Search for the cell housing the specified text and yield its (X, Y) center coordinate. 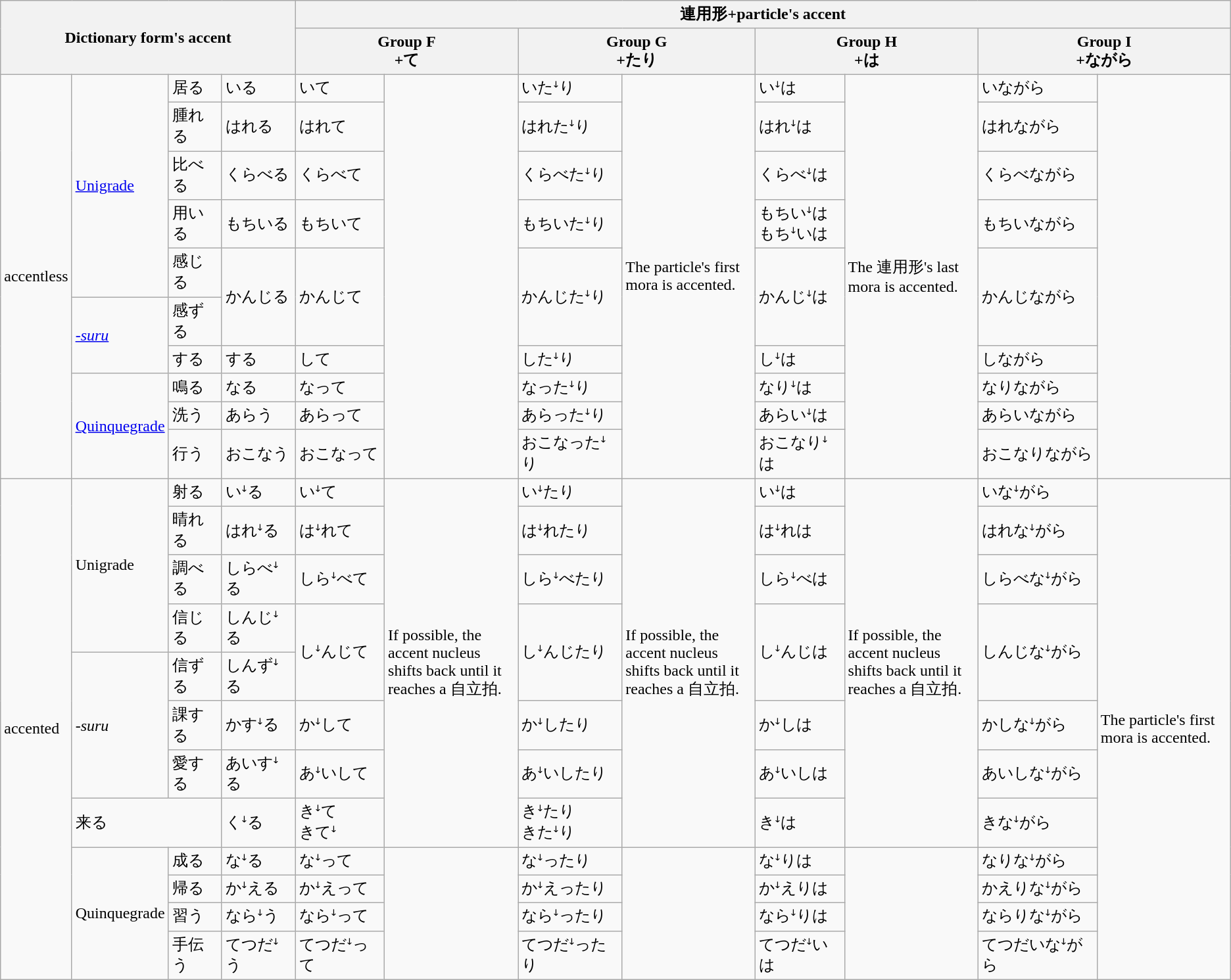
accented (36, 730)
ならꜜったり (570, 918)
Group H+は (867, 51)
てつだいなꜜがら (1038, 955)
しらꜜべて (339, 579)
なりꜜは (800, 388)
もちいて (339, 224)
おこなって (339, 454)
Dictionary form's accent (149, 37)
しながら (1038, 360)
しんじꜜる (258, 628)
もちいながら (1038, 224)
もちいꜜはもちꜜいは (800, 224)
なꜜる (258, 861)
信ずる (195, 676)
いて (339, 88)
しらべꜜる (258, 579)
はꜜれは (800, 530)
いꜜて (339, 493)
もちいたꜜり (570, 224)
洗う (195, 415)
ならꜜって (339, 918)
手伝う (195, 955)
てつだꜜったり (570, 955)
Group I+ながら (1104, 51)
はꜜれて (339, 530)
いたꜜり (570, 88)
The 連用形's last mora is accented. (911, 276)
しんずꜜる (258, 676)
おこなったꜜり (570, 454)
くらべながら (1038, 175)
ならꜜりは (800, 918)
かꜜえりは (800, 889)
てつだꜜいは (800, 955)
はれたꜜり (570, 126)
したꜜり (570, 360)
はꜜれたり (570, 530)
晴れる (195, 530)
はれꜜは (800, 126)
感ずる (195, 321)
いꜜる (258, 493)
あいしなꜜがら (1038, 774)
しꜜんじて (339, 652)
はれꜜる (258, 530)
なる (258, 388)
かꜜえる (258, 889)
accentless (36, 276)
くらべて (339, 175)
あꜜいしは (800, 774)
腫れる (195, 126)
かꜜえったり (570, 889)
射る (195, 493)
なって (339, 388)
あらいꜜは (800, 415)
あらったꜜり (570, 415)
かえりなꜜがら (1038, 889)
しꜜは (800, 360)
行う (195, 454)
ならりなꜜがら (1038, 918)
かしなꜜがら (1038, 725)
しらべなꜜがら (1038, 579)
はれる (258, 126)
てつだꜜって (339, 955)
帰る (195, 889)
あꜜいしたり (570, 774)
きꜜてきてꜜ (339, 822)
はれながら (1038, 126)
いなꜜがら (1038, 493)
おこなう (258, 454)
しꜜんじたり (570, 652)
しらꜜべたり (570, 579)
なりながら (1038, 388)
鳴る (195, 388)
はれなꜜがら (1038, 530)
かんじꜜは (800, 297)
ならꜜう (258, 918)
あらう (258, 415)
かꜜしは (800, 725)
習う (195, 918)
なꜜって (339, 861)
かんじながら (1038, 297)
居る (195, 88)
かすꜜる (258, 725)
かんじたꜜり (570, 297)
くらべる (258, 175)
もちいる (258, 224)
あꜜいして (339, 774)
くらべたꜜり (570, 175)
なꜜりは (800, 861)
くꜜる (258, 822)
信じる (195, 628)
きꜜは (800, 822)
かんじる (258, 297)
感じる (195, 273)
して (339, 360)
しらꜜべは (800, 579)
連用形+particle's accent (763, 14)
はれて (339, 126)
あらって (339, 415)
いる (258, 88)
おこなりながら (1038, 454)
調べる (195, 579)
かんじて (339, 297)
比べる (195, 175)
なꜜったり (570, 861)
課する (195, 725)
くらべꜜは (800, 175)
愛する (195, 774)
かꜜしたり (570, 725)
しꜜんじは (800, 652)
Group F+て (406, 51)
かꜜして (339, 725)
来る (147, 822)
あらいながら (1038, 415)
いꜜたり (570, 493)
あいすꜜる (258, 774)
しんじなꜜがら (1038, 652)
なりなꜜがら (1038, 861)
なったꜜり (570, 388)
てつだꜜう (258, 955)
おこなりꜜは (800, 454)
いながら (1038, 88)
成る (195, 861)
きꜜたりきたꜜり (570, 822)
Group G+たり (637, 51)
きなꜜがら (1038, 822)
かꜜえって (339, 889)
用いる (195, 224)
